Find where the given text appears and provide that cell's center as [x, y] coordinate. 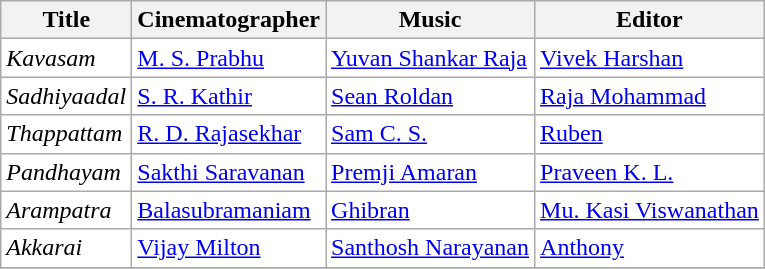
Balasubramaniam [229, 210]
Thappattam [66, 134]
Vivek Harshan [650, 58]
Kavasam [66, 58]
Arampatra [66, 210]
Sam C. S. [430, 134]
Ruben [650, 134]
S. R. Kathir [229, 96]
Santhosh Narayanan [430, 248]
R. D. Rajasekhar [229, 134]
Pandhayam [66, 172]
M. S. Prabhu [229, 58]
Sadhiyaadal [66, 96]
Ghibran [430, 210]
Music [430, 20]
Yuvan Shankar Raja [430, 58]
Premji Amaran [430, 172]
Title [66, 20]
Mu. Kasi Viswanathan [650, 210]
Editor [650, 20]
Sean Roldan [430, 96]
Vijay Milton [229, 248]
Cinematographer [229, 20]
Anthony [650, 248]
Sakthi Saravanan [229, 172]
Praveen K. L. [650, 172]
Akkarai [66, 248]
Raja Mohammad [650, 96]
